Return (x, y) of the center of cell containing provided text 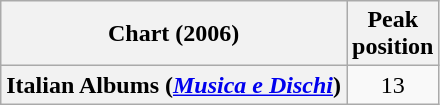
13 (393, 85)
Chart (2006) (174, 34)
Peakposition (393, 34)
Italian Albums (Musica e Dischi) (174, 85)
